Provide the [x, y] coordinate of the cell's center where the given text is located.  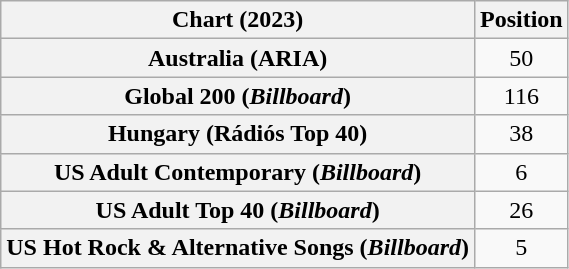
Australia (ARIA) [238, 58]
50 [521, 58]
US Adult Contemporary (Billboard) [238, 172]
6 [521, 172]
26 [521, 210]
116 [521, 96]
5 [521, 248]
38 [521, 134]
Chart (2023) [238, 20]
Global 200 (Billboard) [238, 96]
US Hot Rock & Alternative Songs (Billboard) [238, 248]
US Adult Top 40 (Billboard) [238, 210]
Hungary (Rádiós Top 40) [238, 134]
Position [521, 20]
